Locate the cell with the specified text and output its (x, y) center coordinate. 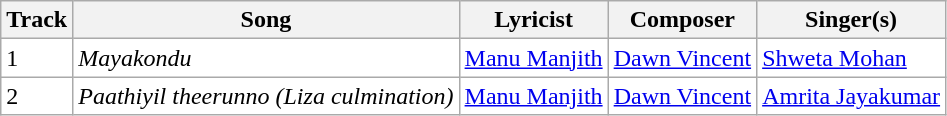
Song (266, 20)
Amrita Jayakumar (852, 96)
2 (37, 96)
Track (37, 20)
Shweta Mohan (852, 58)
1 (37, 58)
Lyricist (534, 20)
Singer(s) (852, 20)
Mayakondu (266, 58)
Composer (682, 20)
Paathiyil theerunno (Liza culmination) (266, 96)
